Detect which cell encompasses the target text, then output its (X, Y) center coordinate. 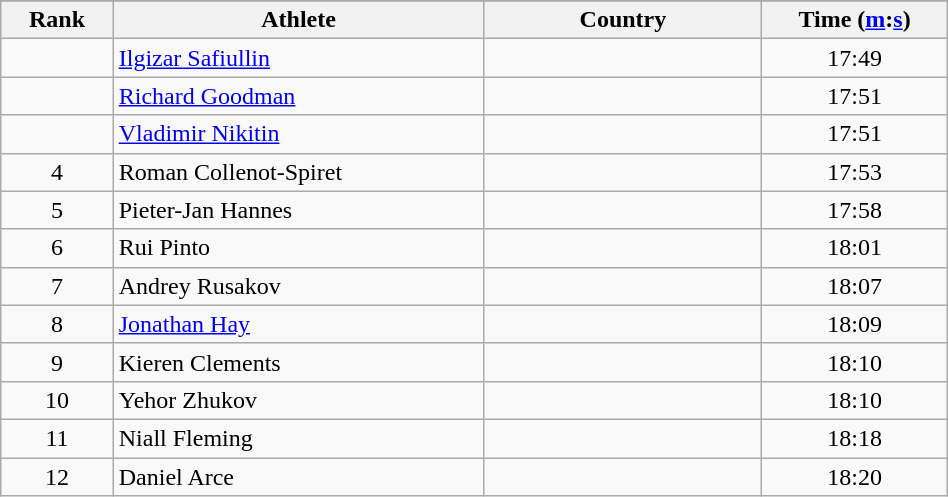
18:20 (854, 477)
18:07 (854, 286)
7 (57, 286)
Kieren Clements (298, 362)
5 (57, 210)
Athlete (298, 20)
Richard Goodman (298, 96)
Niall Fleming (298, 438)
Daniel Arce (298, 477)
Yehor Zhukov (298, 400)
6 (57, 248)
9 (57, 362)
Pieter-Jan Hannes (298, 210)
17:53 (854, 172)
Rui Pinto (298, 248)
Rank (57, 20)
11 (57, 438)
17:58 (854, 210)
8 (57, 324)
12 (57, 477)
18:09 (854, 324)
Vladimir Nikitin (298, 134)
10 (57, 400)
18:18 (854, 438)
18:01 (854, 248)
Ilgizar Safiullin (298, 58)
Country (623, 20)
4 (57, 172)
Andrey Rusakov (298, 286)
17:49 (854, 58)
Jonathan Hay (298, 324)
Roman Collenot-Spiret (298, 172)
Time (m:s) (854, 20)
